Determine the (X, Y) coordinate at the center of the cell enclosing the given text.  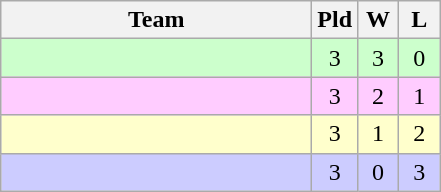
Team (156, 20)
L (420, 20)
Pld (335, 20)
W (378, 20)
